Provide the [x, y] coordinate of the cell's center where the given text is located.  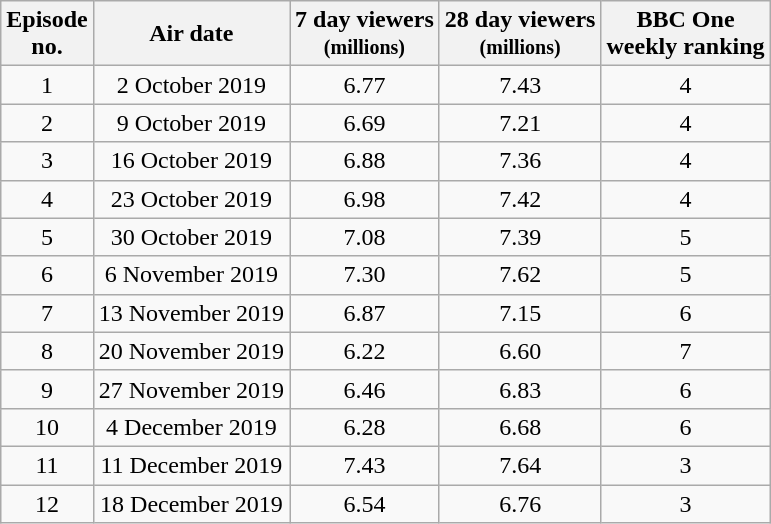
7.36 [520, 161]
18 December 2019 [191, 503]
20 November 2019 [191, 351]
6.46 [365, 389]
13 November 2019 [191, 313]
7 day viewers(millions) [365, 34]
6.22 [365, 351]
9 [47, 389]
2 [47, 123]
6.69 [365, 123]
6.76 [520, 503]
10 [47, 427]
7.21 [520, 123]
6.88 [365, 161]
7.39 [520, 237]
23 October 2019 [191, 199]
12 [47, 503]
6.60 [520, 351]
6.28 [365, 427]
Episodeno. [47, 34]
6.68 [520, 427]
7.15 [520, 313]
6.77 [365, 85]
7.08 [365, 237]
11 December 2019 [191, 465]
9 October 2019 [191, 123]
28 day viewers(millions) [520, 34]
4 December 2019 [191, 427]
7.62 [520, 275]
8 [47, 351]
2 October 2019 [191, 85]
7.64 [520, 465]
6.54 [365, 503]
BBC Oneweekly ranking [686, 34]
7.42 [520, 199]
6 November 2019 [191, 275]
6.83 [520, 389]
6.98 [365, 199]
16 October 2019 [191, 161]
6.87 [365, 313]
Air date [191, 34]
30 October 2019 [191, 237]
1 [47, 85]
27 November 2019 [191, 389]
11 [47, 465]
7.30 [365, 275]
